Scan for the cell matching the given text and deliver its (x, y) coordinate at center. 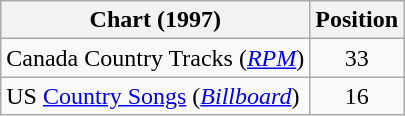
16 (357, 96)
Chart (1997) (156, 20)
Canada Country Tracks (RPM) (156, 58)
US Country Songs (Billboard) (156, 96)
33 (357, 58)
Position (357, 20)
